Determine the [x, y] coordinate at the center of the cell enclosing the given text.  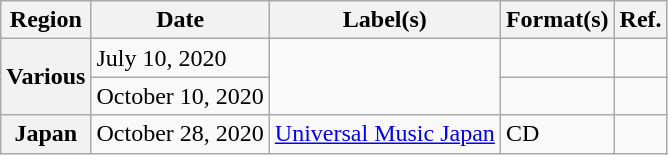
October 28, 2020 [180, 134]
October 10, 2020 [180, 96]
July 10, 2020 [180, 58]
Label(s) [384, 20]
Japan [46, 134]
CD [557, 134]
Ref. [640, 20]
Region [46, 20]
Date [180, 20]
Format(s) [557, 20]
Various [46, 77]
Universal Music Japan [384, 134]
